Output the [X, Y] coordinate of the center of the cell containing the given text.  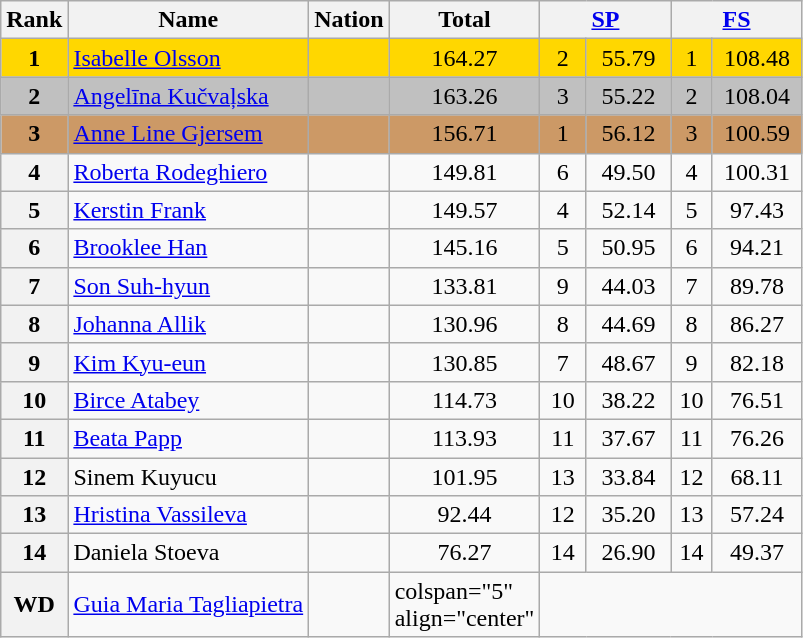
Kerstin Frank [188, 210]
164.27 [464, 58]
149.57 [464, 210]
49.50 [628, 172]
colspan="5" align="center" [464, 604]
WD [34, 604]
94.21 [757, 248]
55.79 [628, 58]
Kim Kyu-eun [188, 362]
76.51 [757, 400]
44.69 [628, 324]
Anne Line Gjersem [188, 134]
49.37 [757, 553]
50.95 [628, 248]
56.12 [628, 134]
108.04 [757, 96]
SP [606, 20]
68.11 [757, 477]
133.81 [464, 286]
Rank [34, 20]
100.31 [757, 172]
26.90 [628, 553]
Angelīna Kučvaļska [188, 96]
Nation [349, 20]
82.18 [757, 362]
44.03 [628, 286]
100.59 [757, 134]
37.67 [628, 438]
57.24 [757, 515]
130.96 [464, 324]
89.78 [757, 286]
Johanna Allik [188, 324]
92.44 [464, 515]
Daniela Stoeva [188, 553]
101.95 [464, 477]
35.20 [628, 515]
86.27 [757, 324]
38.22 [628, 400]
156.71 [464, 134]
114.73 [464, 400]
55.22 [628, 96]
48.67 [628, 362]
FS [736, 20]
97.43 [757, 210]
Brooklee Han [188, 248]
76.26 [757, 438]
Name [188, 20]
Isabelle Olsson [188, 58]
Hristina Vassileva [188, 515]
Roberta Rodeghiero [188, 172]
76.27 [464, 553]
Birce Atabey [188, 400]
130.85 [464, 362]
Beata Papp [188, 438]
113.93 [464, 438]
Sinem Kuyucu [188, 477]
145.16 [464, 248]
149.81 [464, 172]
52.14 [628, 210]
163.26 [464, 96]
Guia Maria Tagliapietra [188, 604]
108.48 [757, 58]
Total [464, 20]
Son Suh-hyun [188, 286]
33.84 [628, 477]
